Capture the cell that displays the provided text and extract its [X, Y] central coordinate. 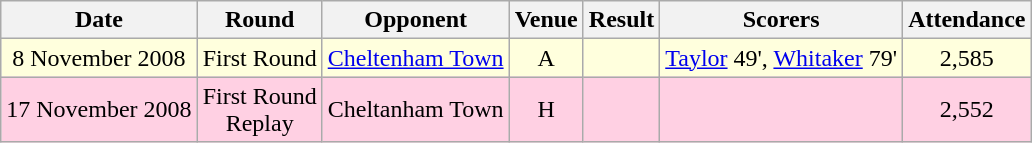
Cheltenham Town [416, 58]
Scorers [782, 20]
Taylor 49', Whitaker 79' [782, 58]
Result [621, 20]
Attendance [967, 20]
Date [99, 20]
A [546, 58]
Round [260, 20]
2,585 [967, 58]
2,552 [967, 110]
First RoundReplay [260, 110]
Cheltanham Town [416, 110]
H [546, 110]
Opponent [416, 20]
8 November 2008 [99, 58]
Venue [546, 20]
First Round [260, 58]
17 November 2008 [99, 110]
